Search for the cell housing the specified text and yield its (X, Y) center coordinate. 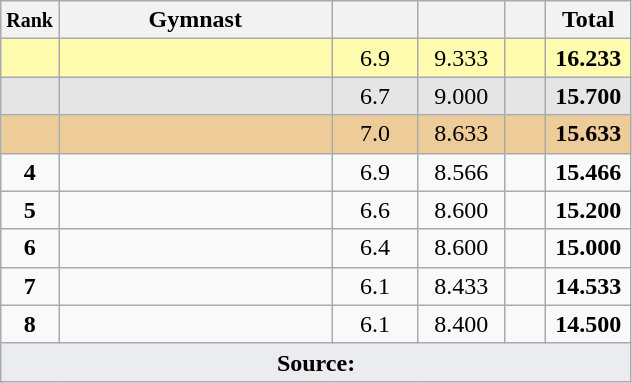
9.333 (461, 58)
6.7 (375, 96)
Gymnast (195, 20)
8.433 (461, 286)
15.466 (588, 172)
14.533 (588, 286)
15.700 (588, 96)
4 (30, 172)
6.6 (375, 210)
8 (30, 324)
Source: (316, 362)
8.400 (461, 324)
8.633 (461, 134)
7 (30, 286)
7.0 (375, 134)
16.233 (588, 58)
6.4 (375, 248)
Total (588, 20)
8.566 (461, 172)
15.000 (588, 248)
6 (30, 248)
Rank (30, 20)
15.633 (588, 134)
15.200 (588, 210)
9.000 (461, 96)
14.500 (588, 324)
5 (30, 210)
